Pinpoint the cell where the given text exists, returning its [X, Y] midpoint coordinate. 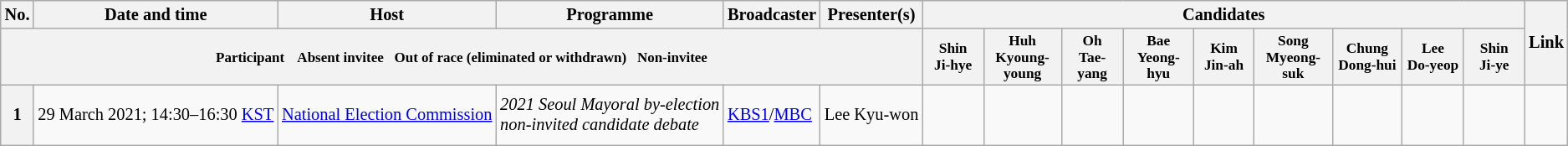
Participant Absent invitee Out of race (eliminated or withdrawn) Non-invitee [462, 57]
Link [1546, 42]
Programme [610, 14]
HuhKyoung-young [1022, 57]
LeeDo-yeop [1433, 57]
ShinJi-ye [1494, 57]
Host [386, 14]
No. [18, 14]
1 [18, 114]
OhTae-yang [1092, 57]
KBS1/MBC [772, 114]
2021 Seoul Mayoral by-electionnon-invited candidate debate [610, 114]
National Election Commission [386, 114]
ShinJi-hye [953, 57]
ChungDong-hui [1367, 57]
SongMyeong-suk [1293, 57]
BaeYeong-hyu [1158, 57]
29 March 2021; 14:30–16:30 KST [156, 114]
Broadcaster [772, 14]
Presenter(s) [871, 14]
Date and time [156, 14]
Candidates [1223, 14]
KimJin-ah [1223, 57]
Lee Kyu-won [871, 114]
